For the text-containing cell, return its midpoint in (X, Y) coordinate format. 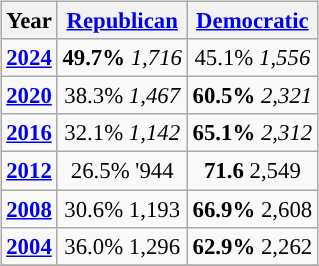
Democratic (252, 21)
66.9% 2,608 (252, 209)
30.6% 1,193 (122, 209)
Year (29, 21)
2024 (29, 58)
2004 (29, 246)
60.5% 2,321 (252, 96)
32.1% 1,142 (122, 133)
38.3% 1,467 (122, 96)
2012 (29, 171)
2016 (29, 133)
Republican (122, 21)
36.0% 1,296 (122, 246)
49.7% 1,716 (122, 58)
2020 (29, 96)
62.9% 2,262 (252, 246)
26.5% '944 (122, 171)
2008 (29, 209)
65.1% 2,312 (252, 133)
45.1% 1,556 (252, 58)
71.6 2,549 (252, 171)
